Provide the [X, Y] coordinate of the cell's center where the given text is located.  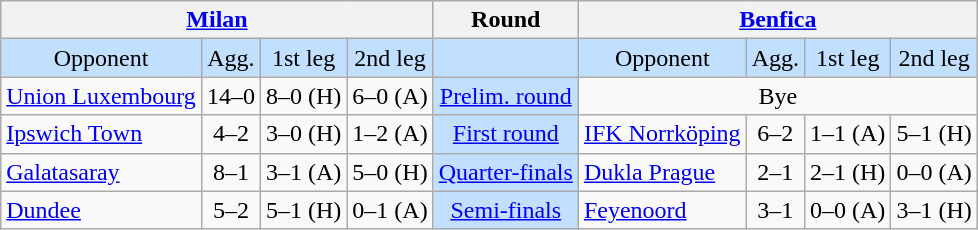
Dukla Prague [662, 172]
8–1 [230, 172]
Union Luxembourg [102, 96]
Milan [217, 20]
3–1 [775, 210]
Benfica [778, 20]
1–2 (A) [390, 134]
Round [506, 20]
1–1 (A) [848, 134]
Galatasaray [102, 172]
Quarter-finals [506, 172]
3–1 (A) [303, 172]
Bye [778, 96]
4–2 [230, 134]
3–1 (H) [934, 210]
8–0 (H) [303, 96]
Prelim. round [506, 96]
0–1 (A) [390, 210]
2–1 (H) [848, 172]
6–2 [775, 134]
3–0 (H) [303, 134]
6–0 (A) [390, 96]
5–0 (H) [390, 172]
IFK Norrköping [662, 134]
Dundee [102, 210]
Semi-finals [506, 210]
First round [506, 134]
5–2 [230, 210]
14–0 [230, 96]
Feyenoord [662, 210]
Ipswich Town [102, 134]
2–1 [775, 172]
